Return (X, Y) of the center of cell containing provided text 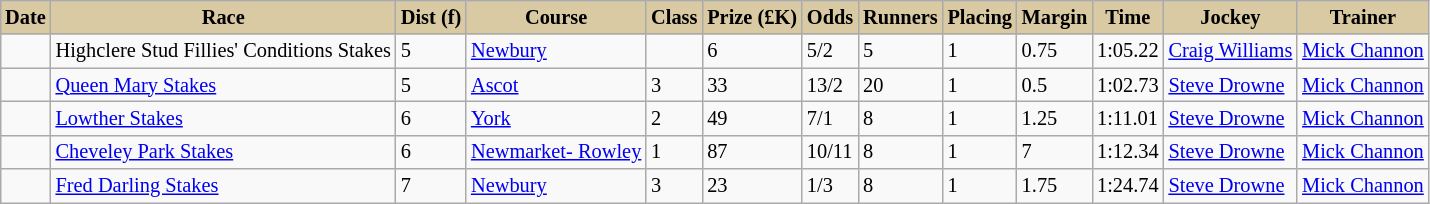
Cheveley Park Stakes (224, 152)
49 (752, 118)
Highclere Stud Fillies' Conditions Stakes (224, 51)
Ascot (556, 85)
10/11 (830, 152)
87 (752, 152)
1:02.73 (1128, 85)
York (556, 118)
Time (1128, 17)
1:12.34 (1128, 152)
1:11.01 (1128, 118)
0.5 (1054, 85)
33 (752, 85)
1.75 (1054, 186)
2 (674, 118)
Runners (900, 17)
Newmarket- Rowley (556, 152)
0.75 (1054, 51)
5/2 (830, 51)
13/2 (830, 85)
Fred Darling Stakes (224, 186)
Trainer (1362, 17)
Race (224, 17)
Lowther Stakes (224, 118)
1/3 (830, 186)
Queen Mary Stakes (224, 85)
1:24.74 (1128, 186)
Placing (980, 17)
Dist (f) (431, 17)
Date (25, 17)
Class (674, 17)
Margin (1054, 17)
23 (752, 186)
20 (900, 85)
1:05.22 (1128, 51)
7/1 (830, 118)
1.25 (1054, 118)
Odds (830, 17)
Craig Williams (1231, 51)
Prize (£K) (752, 17)
Course (556, 17)
Jockey (1231, 17)
